Scan for the cell matching the given text and deliver its [X, Y] coordinate at center. 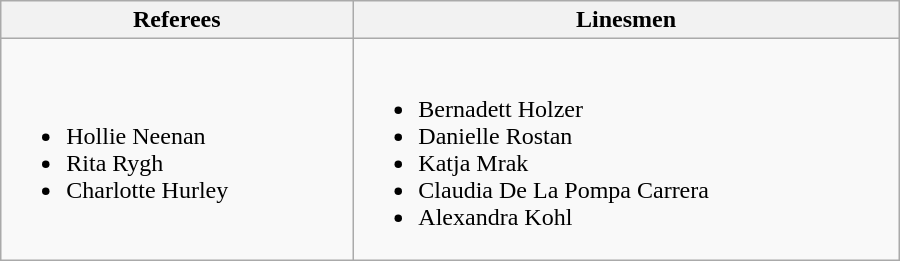
Referees [177, 20]
Hollie Neenan Rita Rygh Charlotte Hurley [177, 150]
Linesmen [626, 20]
Bernadett Holzer Danielle Rostan Katja Mrak Claudia De La Pompa Carrera Alexandra Kohl [626, 150]
